Output the (X, Y) coordinate of the center of the cell containing the given text.  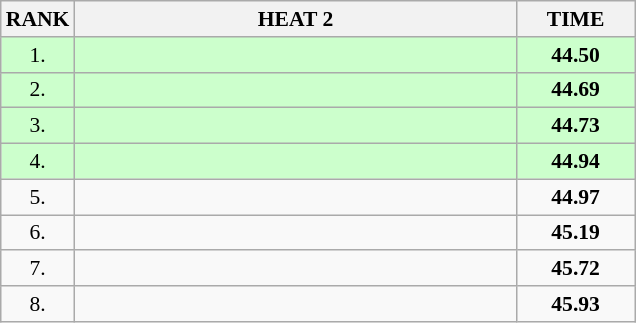
2. (38, 90)
44.69 (576, 90)
5. (38, 197)
7. (38, 269)
3. (38, 126)
TIME (576, 19)
44.50 (576, 55)
6. (38, 233)
44.97 (576, 197)
8. (38, 304)
1. (38, 55)
45.72 (576, 269)
45.93 (576, 304)
RANK (38, 19)
44.94 (576, 162)
45.19 (576, 233)
HEAT 2 (295, 19)
44.73 (576, 126)
4. (38, 162)
